Locate the cell with the specified text and output its [x, y] center coordinate. 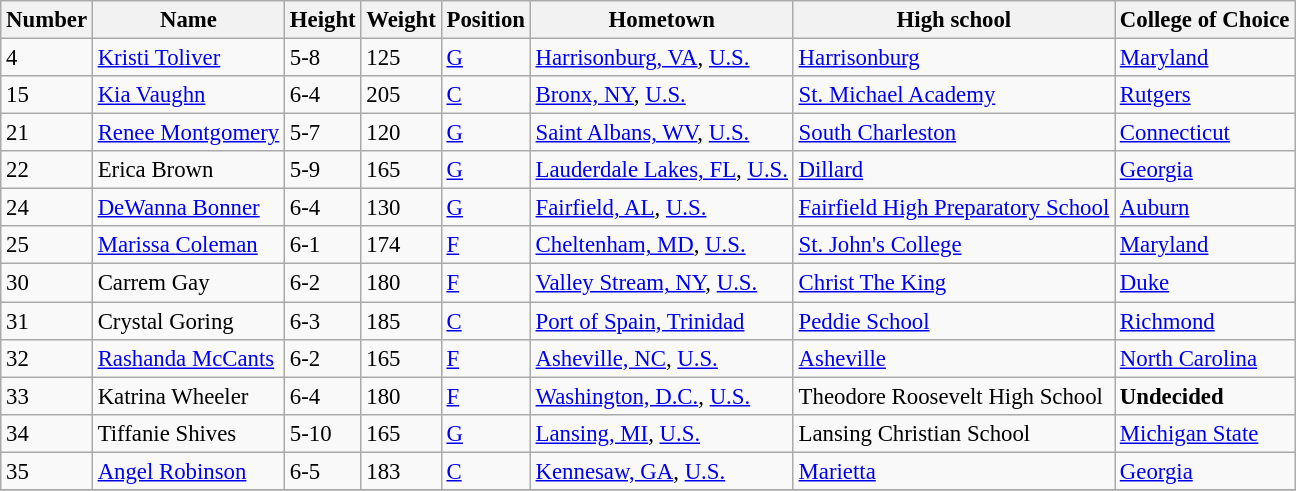
Name [188, 20]
30 [47, 283]
Duke [1205, 283]
Asheville [954, 358]
Marietta [954, 471]
Undecided [1205, 396]
Erica Brown [188, 170]
Position [486, 20]
North Carolina [1205, 358]
Fairfield, AL, U.S. [662, 208]
Washington, D.C., U.S. [662, 396]
205 [401, 95]
6-3 [323, 321]
Lansing Christian School [954, 433]
Valley Stream, NY, U.S. [662, 283]
21 [47, 133]
Kennesaw, GA, U.S. [662, 471]
Height [323, 20]
DeWanna Bonner [188, 208]
Hometown [662, 20]
St. John's College [954, 245]
Richmond [1205, 321]
Harrisonburg [954, 58]
Katrina Wheeler [188, 396]
Harrisonburg, VA, U.S. [662, 58]
Kristi Toliver [188, 58]
South Charleston [954, 133]
Fairfield High Preparatory School [954, 208]
22 [47, 170]
125 [401, 58]
Dillard [954, 170]
24 [47, 208]
Rashanda McCants [188, 358]
32 [47, 358]
5-7 [323, 133]
Auburn [1205, 208]
Cheltenham, MD, U.S. [662, 245]
Saint Albans, WV, U.S. [662, 133]
Kia Vaughn [188, 95]
31 [47, 321]
25 [47, 245]
33 [47, 396]
Bronx, NY, U.S. [662, 95]
Peddie School [954, 321]
Asheville, NC, U.S. [662, 358]
120 [401, 133]
Connecticut [1205, 133]
Rutgers [1205, 95]
5-9 [323, 170]
6-5 [323, 471]
174 [401, 245]
Carrem Gay [188, 283]
Crystal Goring [188, 321]
St. Michael Academy [954, 95]
5-10 [323, 433]
34 [47, 433]
6-1 [323, 245]
Lansing, MI, U.S. [662, 433]
185 [401, 321]
Angel Robinson [188, 471]
130 [401, 208]
Weight [401, 20]
Port of Spain, Trinidad [662, 321]
35 [47, 471]
4 [47, 58]
Number [47, 20]
Michigan State [1205, 433]
Tiffanie Shives [188, 433]
15 [47, 95]
Marissa Coleman [188, 245]
High school [954, 20]
5-8 [323, 58]
183 [401, 471]
College of Choice [1205, 20]
Lauderdale Lakes, FL, U.S. [662, 170]
Theodore Roosevelt High School [954, 396]
Renee Montgomery [188, 133]
Christ The King [954, 283]
